Return (X, Y) of the center of cell containing provided text 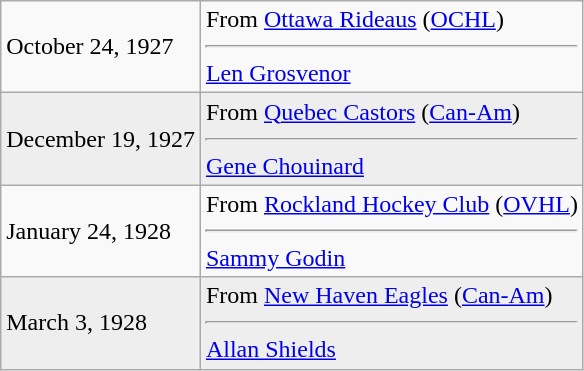
From Rockland Hockey Club (OVHL)Sammy Godin (392, 231)
From New Haven Eagles (Can-Am)Allan Shields (392, 323)
January 24, 1928 (101, 231)
October 24, 1927 (101, 47)
From Ottawa Rideaus (OCHL)Len Grosvenor (392, 47)
From Quebec Castors (Can-Am)Gene Chouinard (392, 139)
December 19, 1927 (101, 139)
March 3, 1928 (101, 323)
